Provide the (x, y) coordinate of the cell's center where the given text is located.  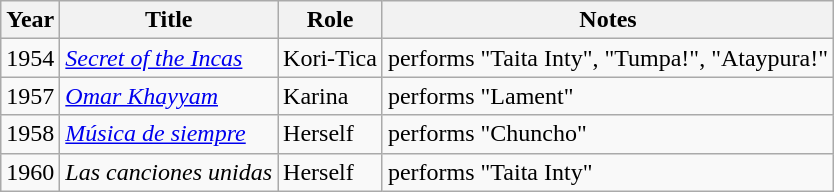
Role (330, 20)
performs "Taita Inty" (608, 172)
1954 (30, 58)
performs "Lament" (608, 96)
Omar Khayyam (169, 96)
Las canciones unidas (169, 172)
Karina (330, 96)
Secret of the Incas (169, 58)
Title (169, 20)
1960 (30, 172)
1958 (30, 134)
Notes (608, 20)
performs "Chuncho" (608, 134)
Música de siempre (169, 134)
Year (30, 20)
Kori-Tica (330, 58)
performs "Taita Inty", "Tumpa!", "Ataypura!" (608, 58)
1957 (30, 96)
